Return (x, y) of the center of cell containing provided text 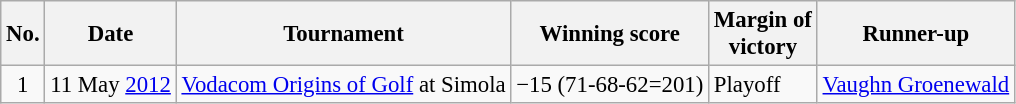
Winning score (610, 34)
Vaughn Groenewald (916, 85)
Margin ofvictory (764, 34)
11 May 2012 (110, 85)
No. (23, 34)
Date (110, 34)
Playoff (764, 85)
1 (23, 85)
Runner-up (916, 34)
−15 (71-68-62=201) (610, 85)
Tournament (344, 34)
Vodacom Origins of Golf at Simola (344, 85)
